Locate the cell with the specified text and output its (X, Y) center coordinate. 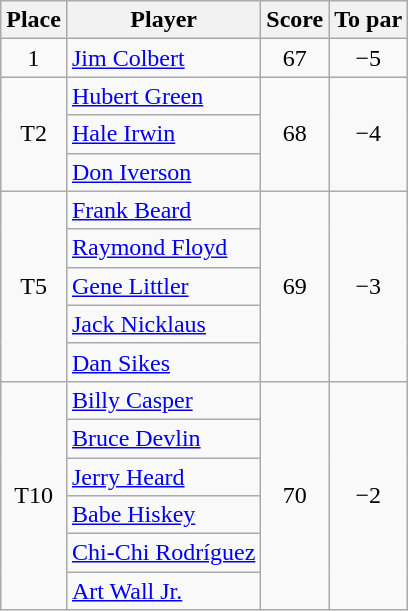
Don Iverson (163, 172)
Bruce Devlin (163, 438)
Jim Colbert (163, 58)
Art Wall Jr. (163, 591)
Raymond Floyd (163, 248)
−5 (368, 58)
67 (295, 58)
To par (368, 20)
Hubert Green (163, 96)
Gene Littler (163, 286)
Place (34, 20)
−3 (368, 286)
1 (34, 58)
Billy Casper (163, 400)
T10 (34, 495)
−2 (368, 495)
Chi-Chi Rodríguez (163, 553)
Frank Beard (163, 210)
70 (295, 495)
Player (163, 20)
Dan Sikes (163, 362)
Jerry Heard (163, 477)
69 (295, 286)
68 (295, 134)
Jack Nicklaus (163, 324)
−4 (368, 134)
Babe Hiskey (163, 515)
Hale Irwin (163, 134)
T2 (34, 134)
Score (295, 20)
T5 (34, 286)
